For the text-containing cell, return its midpoint in (x, y) coordinate format. 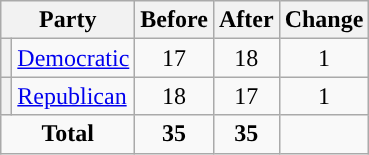
After (246, 20)
Party (68, 20)
Republican (74, 96)
Before (174, 20)
Change (324, 20)
Total (68, 134)
Democratic (74, 58)
